Provide the [X, Y] coordinate of the cell's center where the given text is located.  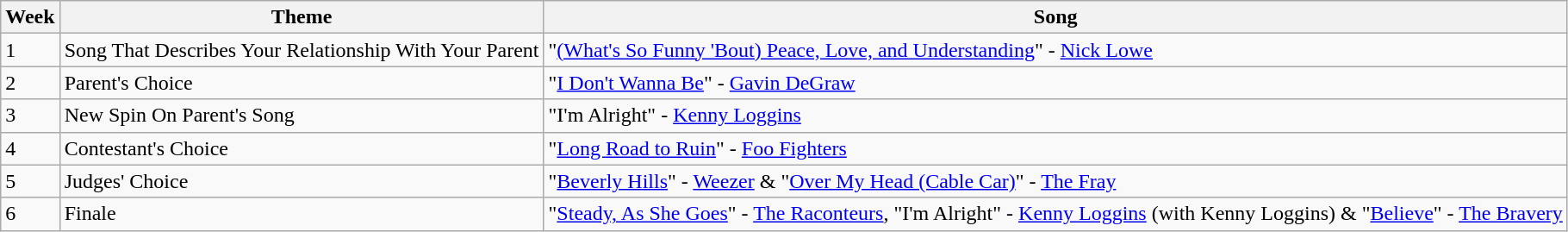
"I'm Alright" - Kenny Loggins [1055, 116]
"Steady, As She Goes" - The Raconteurs, "I'm Alright" - Kenny Loggins (with Kenny Loggins) & "Believe" - The Bravery [1055, 214]
2 [30, 83]
Song That Describes Your Relationship With Your Parent [302, 50]
New Spin On Parent's Song [302, 116]
3 [30, 116]
"(What's So Funny 'Bout) Peace, Love, and Understanding" - Nick Lowe [1055, 50]
5 [30, 181]
"Long Road to Ruin" - Foo Fighters [1055, 148]
Song [1055, 17]
4 [30, 148]
Parent's Choice [302, 83]
6 [30, 214]
Week [30, 17]
Contestant's Choice [302, 148]
Theme [302, 17]
"I Don't Wanna Be" - Gavin DeGraw [1055, 83]
Finale [302, 214]
"Beverly Hills" - Weezer & "Over My Head (Cable Car)" - The Fray [1055, 181]
1 [30, 50]
Judges' Choice [302, 181]
